Capture the cell that displays the provided text and extract its [X, Y] central coordinate. 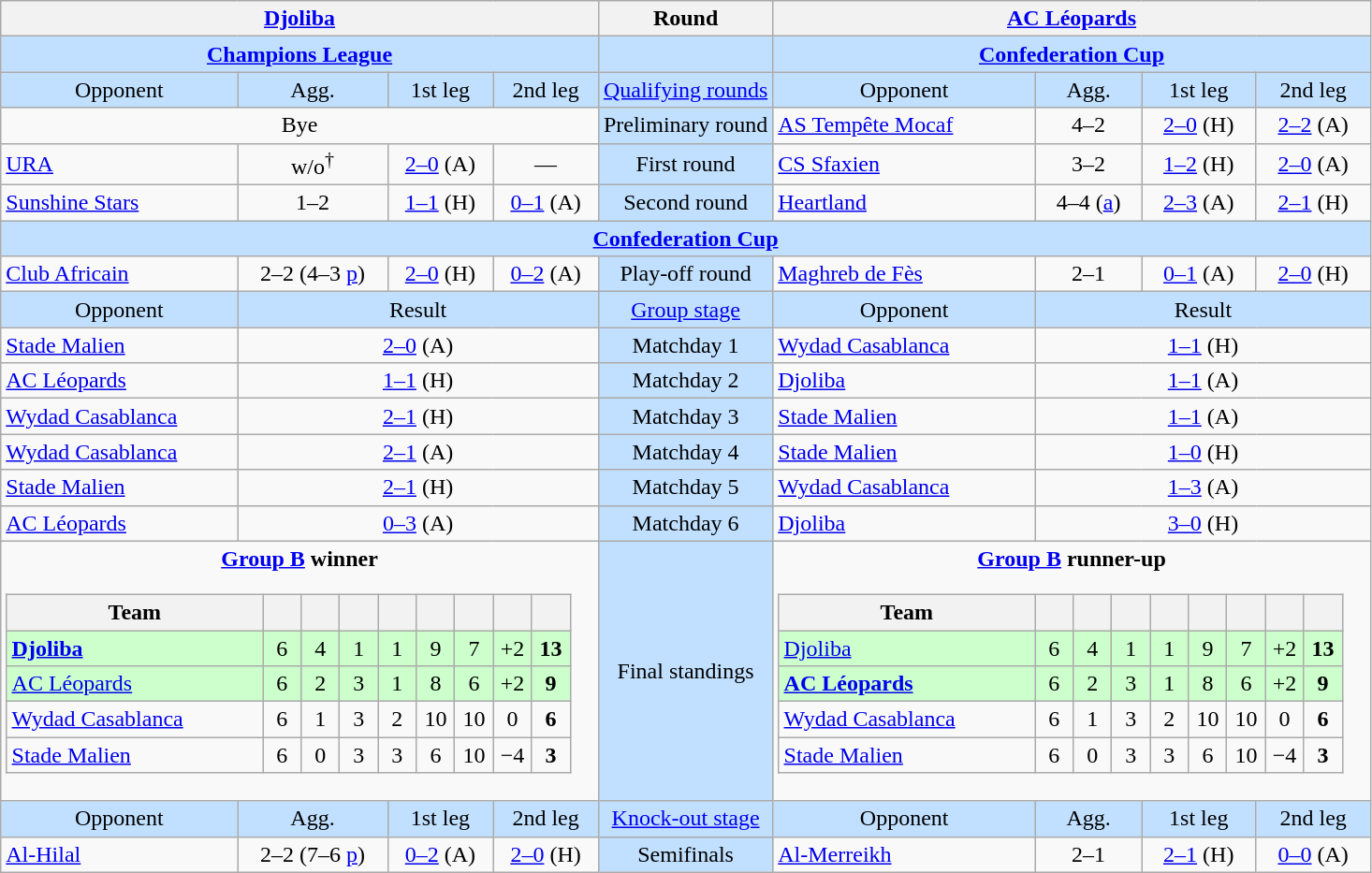
1–2 [313, 203]
1–2 (H) [1199, 165]
2–2 (7–6 p) [313, 854]
Bye [299, 125]
Matchday 5 [685, 487]
Maghreb de Fès [904, 274]
3–0 (H) [1204, 523]
2–1 (A) [418, 452]
Round [685, 19]
Al-Merreikh [904, 854]
Club Africain [120, 274]
Matchday 2 [685, 381]
Knock-out stage [685, 819]
3–2 [1089, 165]
Matchday 4 [685, 452]
2–2 (4–3 p) [313, 274]
1–0 (H) [1204, 452]
Matchday 1 [685, 345]
4–2 [1089, 125]
Champions League [299, 54]
0–3 (A) [418, 523]
1–3 (A) [1204, 487]
Al-Hilal [120, 854]
4–4 (a) [1089, 203]
Final standings [685, 671]
Qualifying rounds [685, 90]
URA [120, 165]
Preliminary round [685, 125]
Play-off round [685, 274]
Group stage [685, 310]
Heartland [904, 203]
— [547, 165]
Matchday 6 [685, 523]
2–2 (A) [1313, 125]
CS Sfaxien [904, 165]
Group B runner-up Team Djoliba 6 4 1 1 9 7 +2 13 AC Léopards 6 2 3 1 8 6 +2 9 Wydad Casablanca 6 1 3 2 10 10 0 6 Stade Malien 6 0 3 3 6 10 −4 3 [1073, 671]
Group B winner Team Djoliba 6 4 1 1 9 7 +2 13 AC Léopards 6 2 3 1 8 6 +2 9 Wydad Casablanca 6 1 3 2 10 10 0 6 Stade Malien 6 0 3 3 6 10 −4 3 [299, 671]
w/o† [313, 165]
Semifinals [685, 854]
2–3 (A) [1199, 203]
AS Tempête Mocaf [904, 125]
Sunshine Stars [120, 203]
Matchday 3 [685, 416]
0–0 (A) [1313, 854]
Second round [685, 203]
First round [685, 165]
